Find where the given text appears and provide that cell's center as (x, y) coordinate. 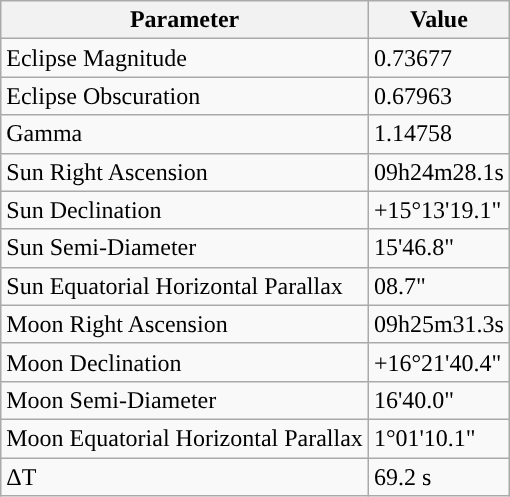
Moon Declination (185, 362)
1°01'10.1" (438, 438)
16'40.0" (438, 400)
1.14758 (438, 134)
09h24m28.1s (438, 172)
Sun Semi-Diameter (185, 248)
09h25m31.3s (438, 324)
Sun Declination (185, 210)
Eclipse Magnitude (185, 58)
Eclipse Obscuration (185, 96)
Moon Equatorial Horizontal Parallax (185, 438)
Parameter (185, 20)
Sun Right Ascension (185, 172)
Moon Right Ascension (185, 324)
Moon Semi-Diameter (185, 400)
15'46.8" (438, 248)
ΔT (185, 477)
+16°21'40.4" (438, 362)
69.2 s (438, 477)
Gamma (185, 134)
08.7" (438, 286)
Sun Equatorial Horizontal Parallax (185, 286)
+15°13'19.1" (438, 210)
0.73677 (438, 58)
0.67963 (438, 96)
Value (438, 20)
